Search for the cell housing the specified text and yield its (X, Y) center coordinate. 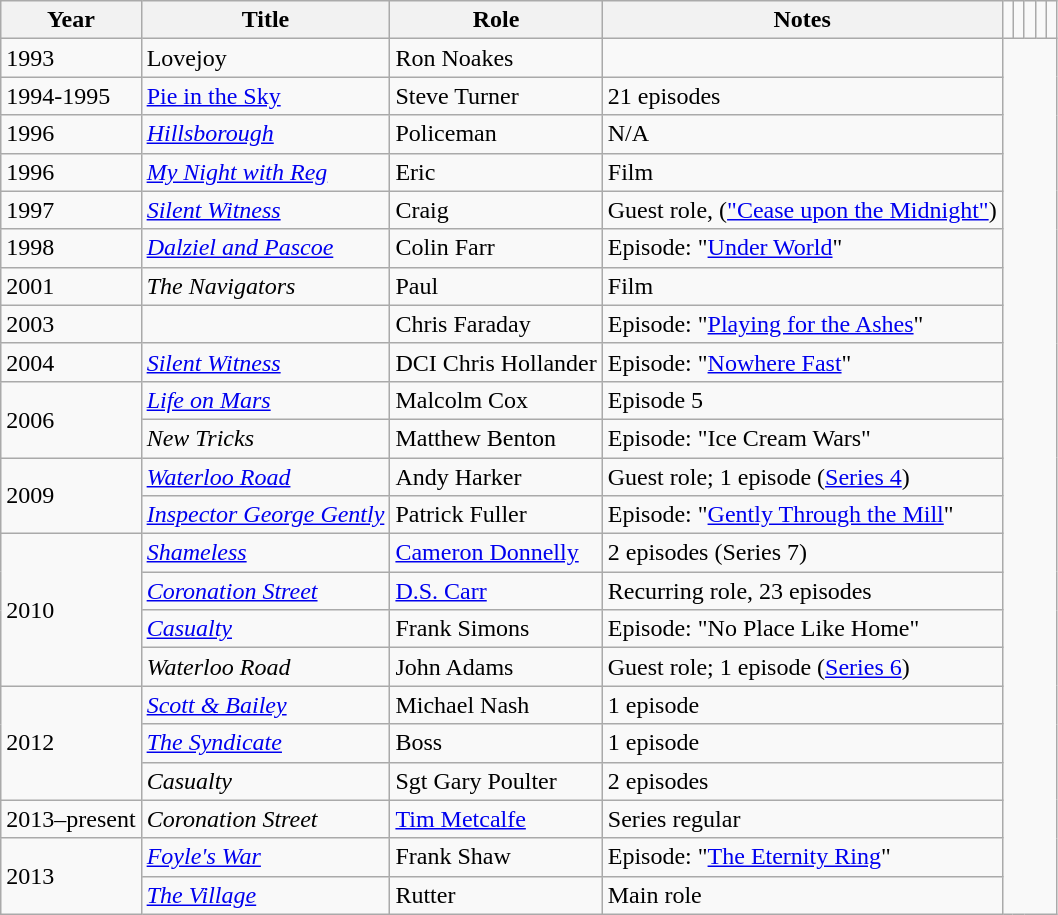
Ron Noakes (496, 58)
2004 (71, 362)
Life on Mars (266, 400)
Cameron Donnelly (496, 553)
Main role (802, 895)
2012 (71, 743)
Notes (802, 20)
Foyle's War (266, 857)
Guest role; 1 episode (Series 4) (802, 477)
Sgt Gary Poulter (496, 781)
Episode: "No Place Like Home" (802, 629)
Episode: "Under World" (802, 248)
John Adams (496, 667)
Craig (496, 210)
Shameless (266, 553)
Episode: "Gently Through the Mill" (802, 515)
D.S. Carr (496, 591)
Role (496, 20)
Frank Shaw (496, 857)
Guest role, ("Cease upon the Midnight") (802, 210)
Title (266, 20)
The Syndicate (266, 743)
2 episodes (802, 781)
Inspector George Gently (266, 515)
Tim Metcalfe (496, 819)
21 episodes (802, 96)
Guest role; 1 episode (Series 6) (802, 667)
2009 (71, 496)
The Village (266, 895)
Episode: "Nowhere Fast" (802, 362)
New Tricks (266, 438)
Episode 5 (802, 400)
2006 (71, 419)
Chris Faraday (496, 324)
Dalziel and Pascoe (266, 248)
Recurring role, 23 episodes (802, 591)
Eric (496, 172)
2013–present (71, 819)
Malcolm Cox (496, 400)
Steve Turner (496, 96)
2010 (71, 610)
DCI Chris Hollander (496, 362)
Boss (496, 743)
2003 (71, 324)
Colin Farr (496, 248)
Policeman (496, 134)
Scott & Bailey (266, 705)
Michael Nash (496, 705)
Episode: "Ice Cream Wars" (802, 438)
1993 (71, 58)
Andy Harker (496, 477)
1997 (71, 210)
Matthew Benton (496, 438)
Pie in the Sky (266, 96)
Lovejoy (266, 58)
Hillsborough (266, 134)
My Night with Reg (266, 172)
2013 (71, 876)
The Navigators (266, 286)
Rutter (496, 895)
N/A (802, 134)
Frank Simons (496, 629)
Episode: "Playing for the Ashes" (802, 324)
Patrick Fuller (496, 515)
Episode: "The Eternity Ring" (802, 857)
Year (71, 20)
1994-1995 (71, 96)
1998 (71, 248)
Paul (496, 286)
Series regular (802, 819)
2001 (71, 286)
2 episodes (Series 7) (802, 553)
